Locate the cell with the specified text and output its (X, Y) center coordinate. 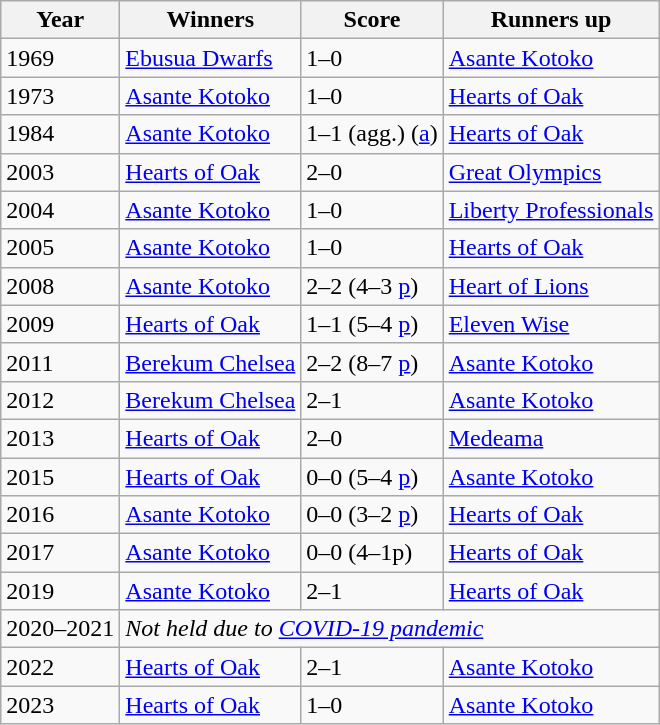
Heart of Lions (551, 286)
2017 (60, 553)
1984 (60, 134)
2–2 (4–3 p) (372, 286)
2–2 (8–7 p) (372, 362)
Great Olympics (551, 172)
1973 (60, 96)
0–0 (5–4 p) (372, 477)
2004 (60, 210)
2003 (60, 172)
2011 (60, 362)
0–0 (3–2 p) (372, 515)
Winners (210, 20)
2012 (60, 400)
Liberty Professionals (551, 210)
2019 (60, 591)
0–0 (4–1p) (372, 553)
Year (60, 20)
1969 (60, 58)
2023 (60, 705)
2005 (60, 248)
2015 (60, 477)
Eleven Wise (551, 324)
2013 (60, 438)
Medeama (551, 438)
Ebusua Dwarfs (210, 58)
2008 (60, 286)
1–1 (5–4 p) (372, 324)
2020–2021 (60, 629)
Runners up (551, 20)
Not held due to COVID-19 pandemic (390, 629)
Score (372, 20)
2009 (60, 324)
1–1 (agg.) (a) (372, 134)
2022 (60, 667)
2016 (60, 515)
